Find where the given text appears and provide that cell's center as (x, y) coordinate. 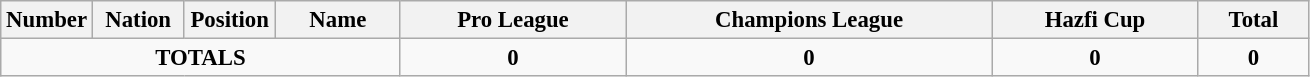
Total (1254, 20)
Nation (138, 20)
Hazfi Cup (1094, 20)
TOTALS (200, 58)
Name (338, 20)
Position (230, 20)
Pro League (513, 20)
Number (47, 20)
Champions League (810, 20)
